Find where the given text appears and provide that cell's center as [X, Y] coordinate. 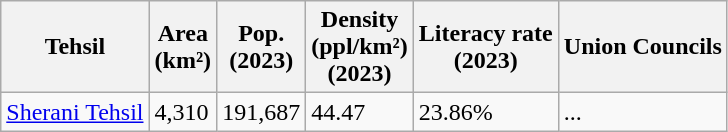
Density(ppl/km²)(2023) [360, 47]
23.86% [486, 112]
... [642, 112]
Tehsil [75, 47]
Union Councils [642, 47]
Literacy rate(2023) [486, 47]
191,687 [262, 112]
44.47 [360, 112]
4,310 [183, 112]
Sherani Tehsil [75, 112]
Area(km²) [183, 47]
Pop.(2023) [262, 47]
